From the cell containing the given text, extract its center point as (x, y) coordinate. 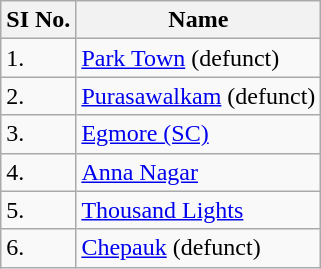
Name (198, 20)
3. (38, 134)
Park Town (defunct) (198, 58)
6. (38, 248)
Thousand Lights (198, 210)
Purasawalkam (defunct) (198, 96)
Egmore (SC) (198, 134)
2. (38, 96)
Anna Nagar (198, 172)
4. (38, 172)
Chepauk (defunct) (198, 248)
5. (38, 210)
SI No. (38, 20)
1. (38, 58)
